Scan for the cell matching the given text and deliver its [x, y] coordinate at center. 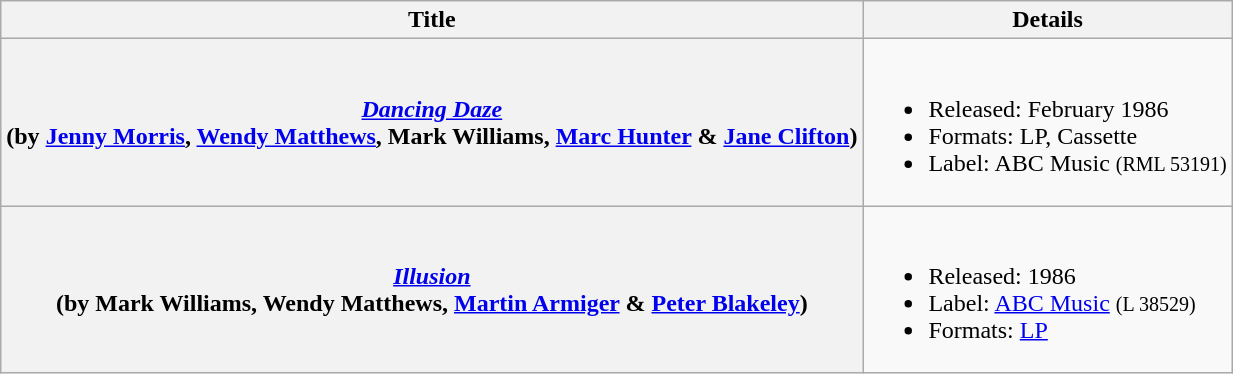
Released: February 1986Formats: LP, CassetteLabel: ABC Music (RML 53191) [1048, 122]
Details [1048, 20]
Illusion(by Mark Williams, Wendy Matthews, Martin Armiger & Peter Blakeley) [432, 290]
Title [432, 20]
Released: 1986Label: ABC Music (L 38529)Formats: LP [1048, 290]
Dancing Daze(by Jenny Morris, Wendy Matthews, Mark Williams, Marc Hunter & Jane Clifton) [432, 122]
